Return the [X, Y] coordinate for the center point of the cell that contains the specified text.  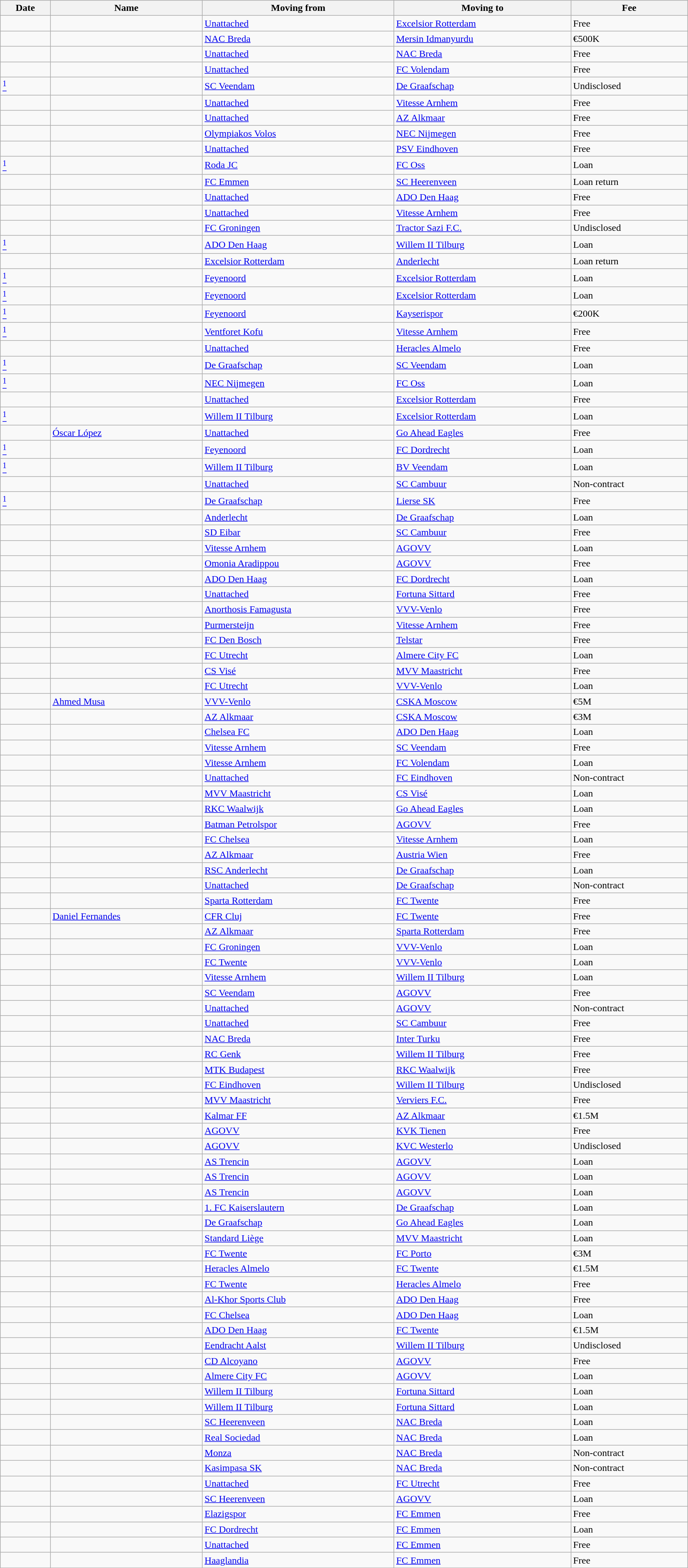
Inter Turku [483, 1039]
Óscar López [127, 433]
Eendracht Aalst [298, 1345]
Roda JC [298, 165]
Tractor Sazi F.C. [483, 228]
KVC Westerlo [483, 1146]
Real Sociedad [298, 1437]
Date [25, 8]
€200K [629, 313]
Elazigspor [298, 1514]
Purmersteijn [298, 625]
Anorthosis Famagusta [298, 609]
Chelsea FC [298, 732]
Kalmar FF [298, 1116]
Olympiakos Volos [298, 133]
Daniel Fernandes [127, 916]
Haaglandia [298, 1560]
RC Genk [298, 1054]
Austria Wien [483, 855]
Fee [629, 8]
SD Eibar [298, 533]
1. FC Kaiserslautern [298, 1207]
Omonia Aradippou [298, 563]
PSV Eindhoven [483, 149]
MTK Budapest [298, 1069]
Moving to [483, 8]
BV Veendam [483, 467]
€500K [629, 39]
CD Alcoyano [298, 1361]
RSC Anderlecht [298, 870]
Verviers F.C. [483, 1100]
Standard Liège [298, 1238]
Kayserispor [483, 313]
Monza [298, 1453]
FC Porto [483, 1253]
FC Den Bosch [298, 640]
Ahmed Musa [127, 701]
€5M [629, 701]
Al-Khor Sports Club [298, 1299]
Ventforet Kofu [298, 332]
Moving from [298, 8]
Telstar [483, 640]
Name [127, 8]
Lierse SK [483, 501]
Kasimpasa SK [298, 1468]
CFR Cluj [298, 916]
KVK Tienen [483, 1131]
Mersin Idmanyurdu [483, 39]
Batman Petrolspor [298, 824]
